Return (x, y) of the center of cell containing provided text 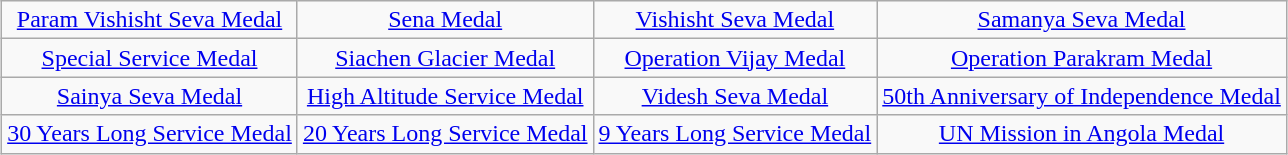
Special Service Medal (150, 58)
High Altitude Service Medal (445, 96)
Param Vishisht Seva Medal (150, 20)
50th Anniversary of Independence Medal (1082, 96)
20 Years Long Service Medal (445, 134)
Videsh Seva Medal (735, 96)
Siachen Glacier Medal (445, 58)
Vishisht Seva Medal (735, 20)
Operation Vijay Medal (735, 58)
Samanya Seva Medal (1082, 20)
9 Years Long Service Medal (735, 134)
Sena Medal (445, 20)
Operation Parakram Medal (1082, 58)
UN Mission in Angola Medal (1082, 134)
30 Years Long Service Medal (150, 134)
Sainya Seva Medal (150, 96)
